Provide the (X, Y) coordinate of the cell's center where the given text is located.  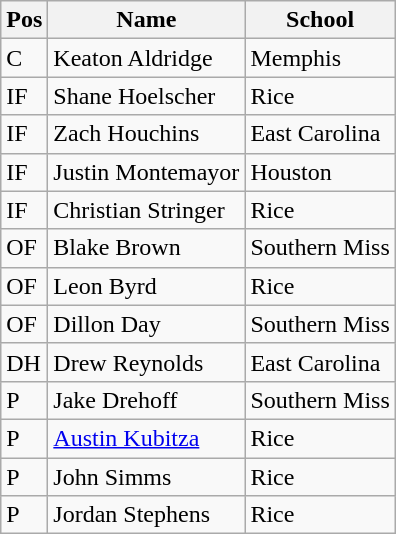
Jake Drehoff (146, 400)
Drew Reynolds (146, 362)
Jordan Stephens (146, 515)
John Simms (146, 477)
School (320, 20)
Memphis (320, 58)
Austin Kubitza (146, 438)
Keaton Aldridge (146, 58)
Blake Brown (146, 248)
Dillon Day (146, 324)
Name (146, 20)
Leon Byrd (146, 286)
C (24, 58)
Zach Houchins (146, 134)
Houston (320, 172)
DH (24, 362)
Pos (24, 20)
Shane Hoelscher (146, 96)
Christian Stringer (146, 210)
Justin Montemayor (146, 172)
